Extract the (x, y) coordinate from the center of the cell holding the provided text.  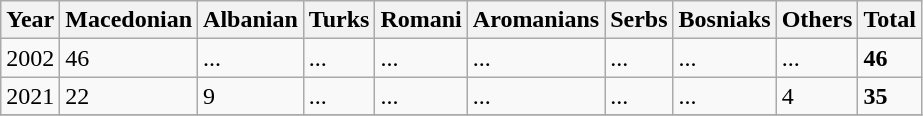
9 (251, 96)
Turks (339, 20)
35 (890, 96)
2002 (30, 58)
Aromanians (536, 20)
Year (30, 20)
22 (129, 96)
Total (890, 20)
Others (817, 20)
Albanian (251, 20)
Serbs (639, 20)
Romani (421, 20)
2021 (30, 96)
4 (817, 96)
Bosniaks (724, 20)
Macedonian (129, 20)
